Search for the cell housing the specified text and yield its (X, Y) center coordinate. 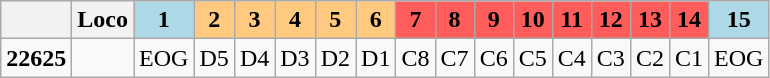
6 (376, 20)
15 (739, 20)
C3 (610, 58)
D3 (295, 58)
5 (335, 20)
14 (688, 20)
C7 (454, 58)
1 (164, 20)
D1 (376, 58)
8 (454, 20)
D2 (335, 58)
2 (214, 20)
C6 (494, 58)
C4 (572, 58)
C1 (688, 58)
C5 (532, 58)
13 (650, 20)
12 (610, 20)
4 (295, 20)
C8 (416, 58)
C2 (650, 58)
11 (572, 20)
3 (254, 20)
D4 (254, 58)
10 (532, 20)
Loco (103, 20)
22625 (36, 58)
9 (494, 20)
D5 (214, 58)
7 (416, 20)
